From the cell containing the given text, extract its center point as (X, Y) coordinate. 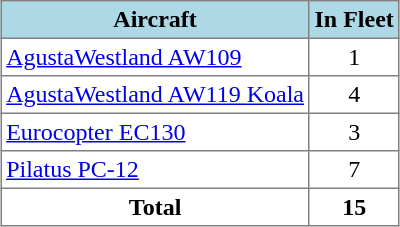
4 (354, 95)
In Fleet (354, 20)
1 (354, 57)
7 (354, 170)
Aircraft (155, 20)
AgustaWestland AW119 Koala (155, 95)
AgustaWestland AW109 (155, 57)
Pilatus PC-12 (155, 170)
15 (354, 207)
Eurocopter EC130 (155, 132)
Total (155, 207)
3 (354, 132)
